Search for the cell housing the specified text and yield its (X, Y) center coordinate. 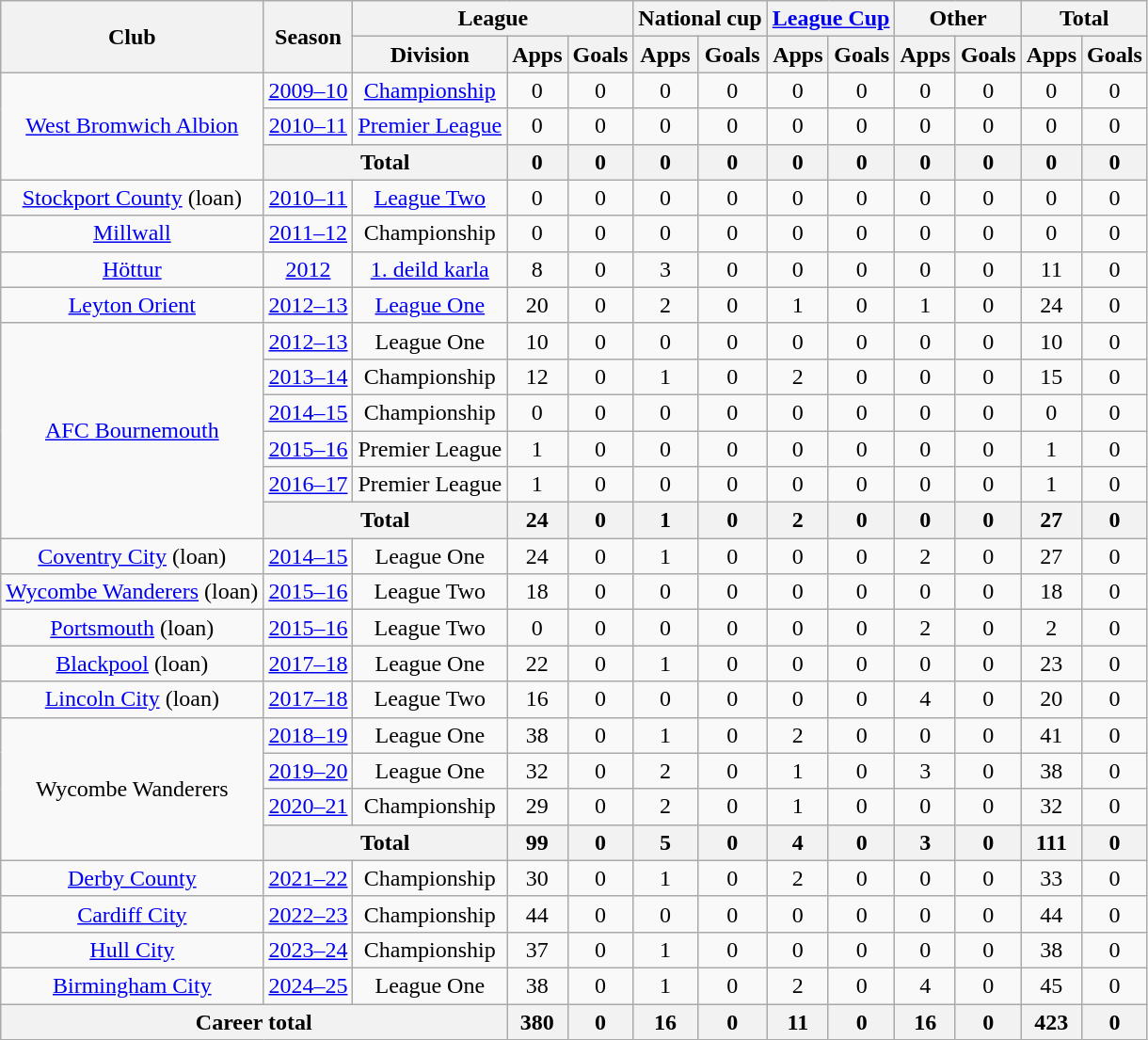
Derby County (132, 878)
National cup (700, 19)
Season (309, 37)
5 (665, 842)
22 (537, 664)
45 (1051, 985)
111 (1051, 842)
2024–25 (309, 985)
Division (430, 55)
2016–17 (309, 485)
Birmingham City (132, 985)
37 (537, 950)
423 (1051, 1021)
1. deild karla (430, 269)
Wycombe Wanderers (loan) (132, 592)
2022–23 (309, 914)
2018–19 (309, 735)
League (493, 19)
Leyton Orient (132, 305)
Career total (254, 1021)
Hull City (132, 950)
2023–24 (309, 950)
23 (1051, 664)
Other (958, 19)
Club (132, 37)
2011–12 (309, 233)
West Bromwich Albion (132, 126)
Stockport County (loan) (132, 198)
380 (537, 1021)
2009–10 (309, 90)
29 (537, 807)
41 (1051, 735)
Wycombe Wanderers (132, 789)
30 (537, 878)
2012 (309, 269)
2021–22 (309, 878)
33 (1051, 878)
Portsmouth (loan) (132, 628)
2020–21 (309, 807)
League Cup (831, 19)
Millwall (132, 233)
2013–14 (309, 376)
Cardiff City (132, 914)
99 (537, 842)
8 (537, 269)
15 (1051, 376)
2019–20 (309, 771)
12 (537, 376)
Coventry City (loan) (132, 556)
Höttur (132, 269)
Blackpool (loan) (132, 664)
AFC Bournemouth (132, 430)
Lincoln City (loan) (132, 699)
